Scan for the cell matching the given text and deliver its (X, Y) coordinate at center. 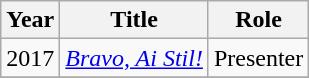
Presenter (258, 58)
Title (134, 20)
Bravo, Ai Stil! (134, 58)
Role (258, 20)
Year (30, 20)
2017 (30, 58)
